Pinpoint the cell where the given text exists, returning its (X, Y) midpoint coordinate. 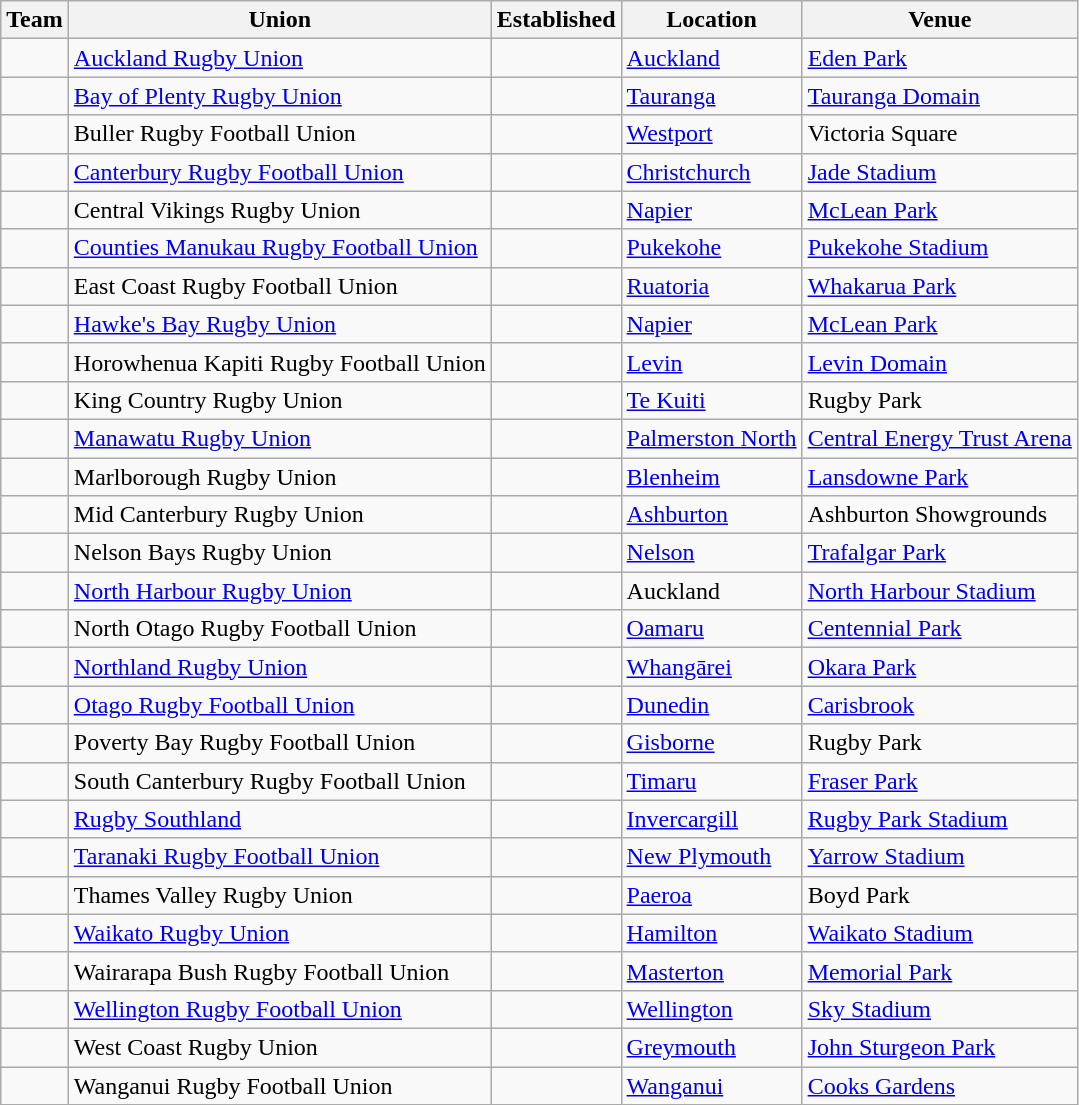
Levin Domain (940, 362)
Lansdowne Park (940, 477)
Tauranga (712, 96)
Victoria Square (940, 134)
Waikato Stadium (940, 933)
Centennial Park (940, 629)
Taranaki Rugby Football Union (280, 857)
South Canterbury Rugby Football Union (280, 781)
Gisborne (712, 743)
Wanganui Rugby Football Union (280, 1085)
Location (712, 20)
Masterton (712, 971)
North Harbour Stadium (940, 591)
Whakarua Park (940, 286)
Thames Valley Rugby Union (280, 895)
Ashburton Showgrounds (940, 515)
Ashburton (712, 515)
Pukekohe Stadium (940, 248)
Blenheim (712, 477)
Oamaru (712, 629)
Established (556, 20)
Wellington (712, 1009)
Carisbrook (940, 705)
Buller Rugby Football Union (280, 134)
Yarrow Stadium (940, 857)
Wanganui (712, 1085)
Trafalgar Park (940, 553)
Central Vikings Rugby Union (280, 210)
Union (280, 20)
Rugby Park Stadium (940, 819)
Palmerston North (712, 438)
Poverty Bay Rugby Football Union (280, 743)
North Harbour Rugby Union (280, 591)
West Coast Rugby Union (280, 1047)
Memorial Park (940, 971)
Horowhenua Kapiti Rugby Football Union (280, 362)
Greymouth (712, 1047)
Marlborough Rugby Union (280, 477)
Pukekohe (712, 248)
Ruatoria (712, 286)
Christchurch (712, 172)
Jade Stadium (940, 172)
Eden Park (940, 58)
Venue (940, 20)
Bay of Plenty Rugby Union (280, 96)
King Country Rugby Union (280, 400)
Central Energy Trust Arena (940, 438)
Paeroa (712, 895)
Boyd Park (940, 895)
Manawatu Rugby Union (280, 438)
East Coast Rugby Football Union (280, 286)
Nelson (712, 553)
Levin (712, 362)
Timaru (712, 781)
John Sturgeon Park (940, 1047)
Whangārei (712, 667)
Team (35, 20)
Cooks Gardens (940, 1085)
Hamilton (712, 933)
Sky Stadium (940, 1009)
New Plymouth (712, 857)
Okara Park (940, 667)
Wellington Rugby Football Union (280, 1009)
Northland Rugby Union (280, 667)
North Otago Rugby Football Union (280, 629)
Westport (712, 134)
Otago Rugby Football Union (280, 705)
Invercargill (712, 819)
Rugby Southland (280, 819)
Mid Canterbury Rugby Union (280, 515)
Dunedin (712, 705)
Waikato Rugby Union (280, 933)
Hawke's Bay Rugby Union (280, 324)
Fraser Park (940, 781)
Counties Manukau Rugby Football Union (280, 248)
Nelson Bays Rugby Union (280, 553)
Canterbury Rugby Football Union (280, 172)
Tauranga Domain (940, 96)
Te Kuiti (712, 400)
Wairarapa Bush Rugby Football Union (280, 971)
Auckland Rugby Union (280, 58)
